From the cell containing the given text, extract its center point as [x, y] coordinate. 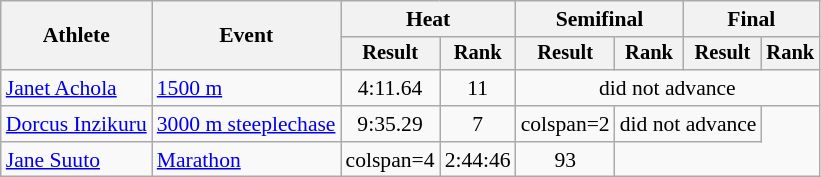
Dorcus Inzikuru [76, 124]
colspan=2 [566, 124]
11 [478, 88]
7 [478, 124]
Athlete [76, 36]
Semifinal [600, 19]
Event [246, 36]
Heat [428, 19]
Final [751, 19]
3000 m steeplechase [246, 124]
1500 m [246, 88]
9:35.29 [390, 124]
4:11.64 [390, 88]
Janet Achola [76, 88]
